Pinpoint the cell where the given text exists, returning its [X, Y] midpoint coordinate. 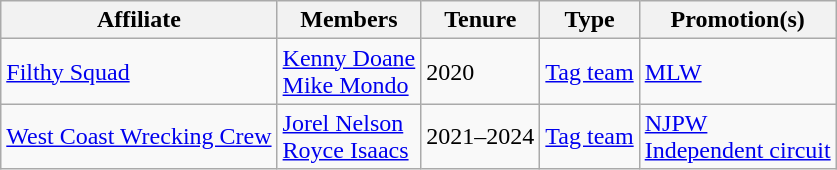
West Coast Wrecking Crew [139, 136]
Promotion(s) [738, 20]
NJPWIndependent circuit [738, 136]
Jorel NelsonRoyce Isaacs [349, 136]
2020 [480, 72]
2021–2024 [480, 136]
Affiliate [139, 20]
Filthy Squad [139, 72]
Type [590, 20]
MLW [738, 72]
Tenure [480, 20]
Members [349, 20]
Kenny DoaneMike Mondo [349, 72]
